From the cell containing the given text, extract its center point as (X, Y) coordinate. 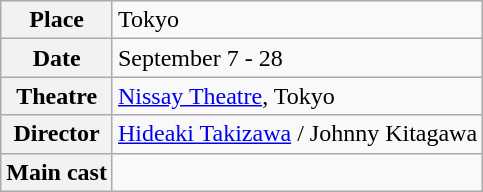
September 7 - 28 (297, 58)
Theatre (57, 96)
Hideaki Takizawa / Johnny Kitagawa (297, 134)
Place (57, 20)
Main cast (57, 172)
Nissay Theatre, Tokyo (297, 96)
Tokyo (297, 20)
Date (57, 58)
Director (57, 134)
